From the cell containing the given text, extract its center point as [x, y] coordinate. 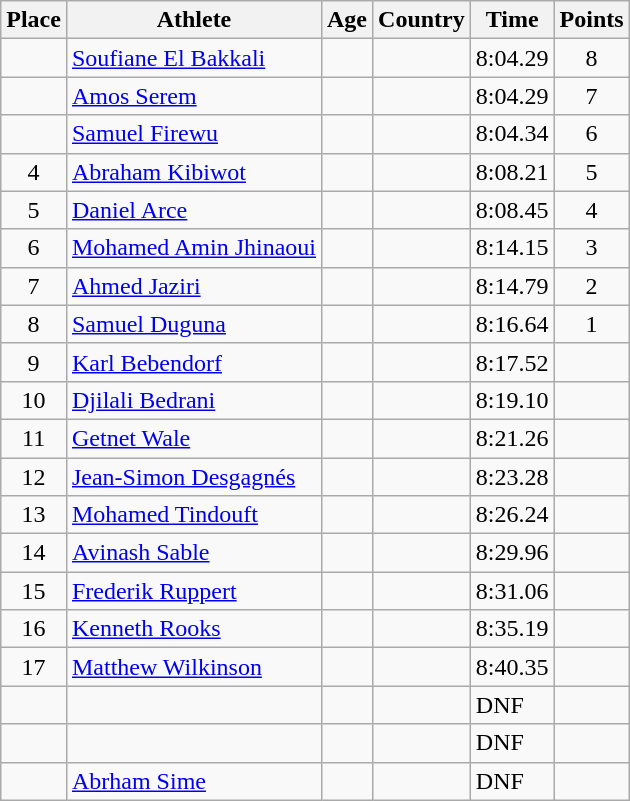
Abrham Sime [194, 781]
Djilali Bedrani [194, 400]
12 [34, 477]
1 [592, 324]
8:29.96 [512, 553]
Samuel Firewu [194, 134]
8:23.28 [512, 477]
8:14.15 [512, 248]
8:14.79 [512, 286]
11 [34, 438]
Time [512, 20]
Karl Bebendorf [194, 362]
2 [592, 286]
Athlete [194, 20]
13 [34, 515]
Soufiane El Bakkali [194, 58]
Mohamed Amin Jhinaoui [194, 248]
Kenneth Rooks [194, 629]
Avinash Sable [194, 553]
8:08.45 [512, 210]
Matthew Wilkinson [194, 667]
8:26.24 [512, 515]
Abraham Kibiwot [194, 172]
8:17.52 [512, 362]
9 [34, 362]
8:35.19 [512, 629]
8:21.26 [512, 438]
8:19.10 [512, 400]
Amos Serem [194, 96]
8:31.06 [512, 591]
10 [34, 400]
15 [34, 591]
3 [592, 248]
Daniel Arce [194, 210]
14 [34, 553]
Samuel Duguna [194, 324]
8:40.35 [512, 667]
Points [592, 20]
Age [346, 20]
Mohamed Tindouft [194, 515]
17 [34, 667]
Country [422, 20]
Jean-Simon Desgagnés [194, 477]
Ahmed Jaziri [194, 286]
Place [34, 20]
Getnet Wale [194, 438]
Frederik Ruppert [194, 591]
8:16.64 [512, 324]
8:08.21 [512, 172]
8:04.34 [512, 134]
16 [34, 629]
